Detect which cell encompasses the target text, then output its (x, y) center coordinate. 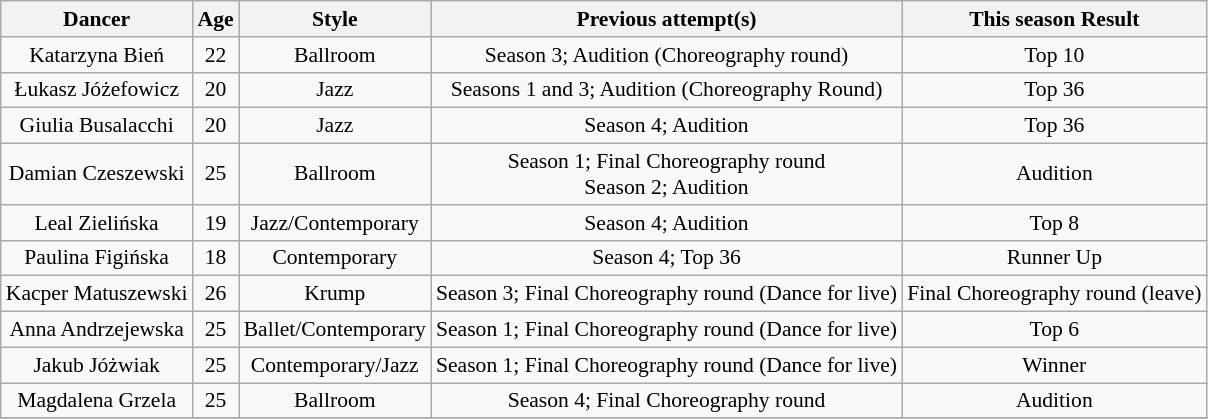
Ballet/Contemporary (335, 330)
26 (215, 294)
This season Result (1054, 19)
Łukasz Jóżefowicz (97, 90)
Giulia Busalacchi (97, 126)
Katarzyna Bień (97, 55)
Runner Up (1054, 258)
22 (215, 55)
Age (215, 19)
Season 1; Final Choreography roundSeason 2; Audition (666, 174)
Style (335, 19)
Jakub Jóżwiak (97, 365)
Season 3; Final Choreography round (Dance for live) (666, 294)
Magdalena Grzela (97, 401)
Leal Zielińska (97, 223)
19 (215, 223)
Season 4; Top 36 (666, 258)
Jazz/Contemporary (335, 223)
18 (215, 258)
Krump (335, 294)
Anna Andrzejewska (97, 330)
Top 8 (1054, 223)
Top 10 (1054, 55)
Season 4; Final Choreography round (666, 401)
Dancer (97, 19)
Winner (1054, 365)
Paulina Figińska (97, 258)
Kacper Matuszewski (97, 294)
Previous attempt(s) (666, 19)
Final Choreography round (leave) (1054, 294)
Season 3; Audition (Choreography round) (666, 55)
Contemporary (335, 258)
Contemporary/Jazz (335, 365)
Damian Czeszewski (97, 174)
Top 6 (1054, 330)
Seasons 1 and 3; Audition (Choreography Round) (666, 90)
